Find where the given text appears and provide that cell's center as [X, Y] coordinate. 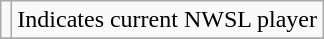
Indicates current NWSL player [168, 20]
